Extract the [x, y] coordinate from the center of the cell holding the provided text.  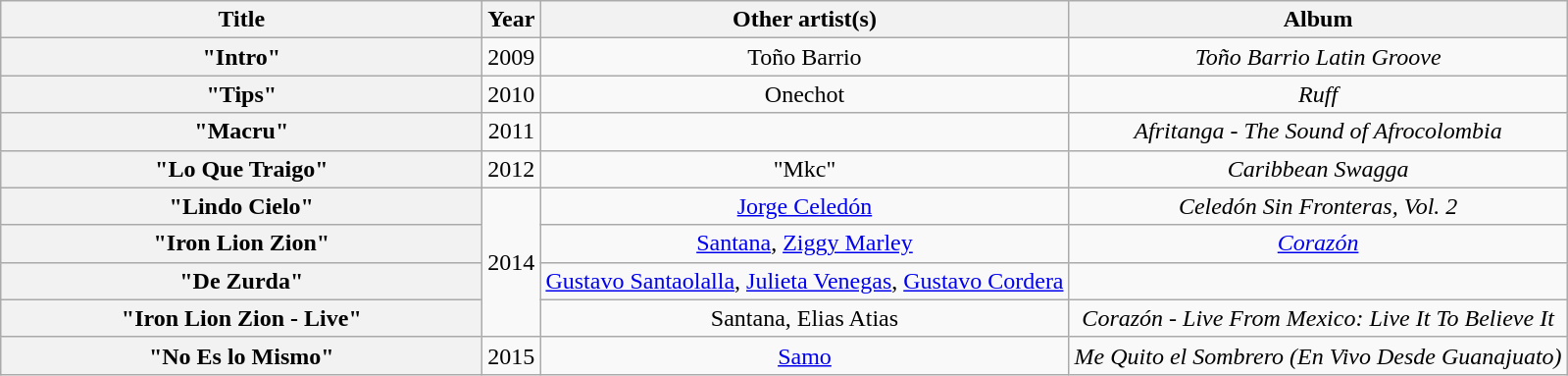
"Mkc" [804, 169]
"Iron Lion Zion" [241, 243]
"Iron Lion Zion - Live" [241, 318]
Gustavo Santaolalla, Julieta Venegas, Gustavo Cordera [804, 281]
Afritanga - The Sound of Afrocolombia [1318, 132]
Album [1318, 20]
Title [241, 20]
Caribbean Swagga [1318, 169]
Corazón - Live From Mexico: Live It To Believe It [1318, 318]
Celedón Sin Fronteras, Vol. 2 [1318, 206]
Santana, Elias Atias [804, 318]
"Lindo Cielo" [241, 206]
Onechot [804, 94]
"Tips" [241, 94]
Other artist(s) [804, 20]
Me Quito el Sombrero (En Vivo Desde Guanajuato) [1318, 355]
Year [512, 20]
Corazón [1318, 243]
"Intro" [241, 57]
2011 [512, 132]
2010 [512, 94]
2009 [512, 57]
Toño Barrio Latin Groove [1318, 57]
Jorge Celedón [804, 206]
"Lo Que Traigo" [241, 169]
"De Zurda" [241, 281]
Santana, Ziggy Marley [804, 243]
2012 [512, 169]
Toño Barrio [804, 57]
2015 [512, 355]
"Macru" [241, 132]
Ruff [1318, 94]
Samo [804, 355]
2014 [512, 262]
"No Es lo Mismo" [241, 355]
